Extract the [X, Y] coordinate from the center of the cell holding the provided text.  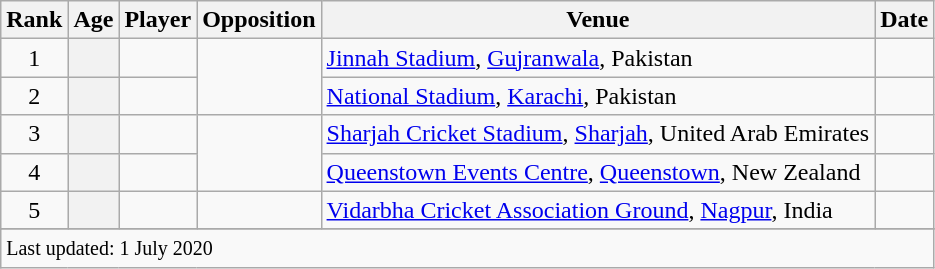
Venue [598, 20]
Jinnah Stadium, Gujranwala, Pakistan [598, 58]
Opposition [259, 20]
Age [94, 20]
Last updated: 1 July 2020 [468, 248]
4 [34, 172]
2 [34, 96]
Rank [34, 20]
1 [34, 58]
3 [34, 134]
Sharjah Cricket Stadium, Sharjah, United Arab Emirates [598, 134]
5 [34, 210]
Player [158, 20]
National Stadium, Karachi, Pakistan [598, 96]
Queenstown Events Centre, Queenstown, New Zealand [598, 172]
Vidarbha Cricket Association Ground, Nagpur, India [598, 210]
Date [904, 20]
